Identify which cell holds the provided text, then report its [x, y] central coordinate. 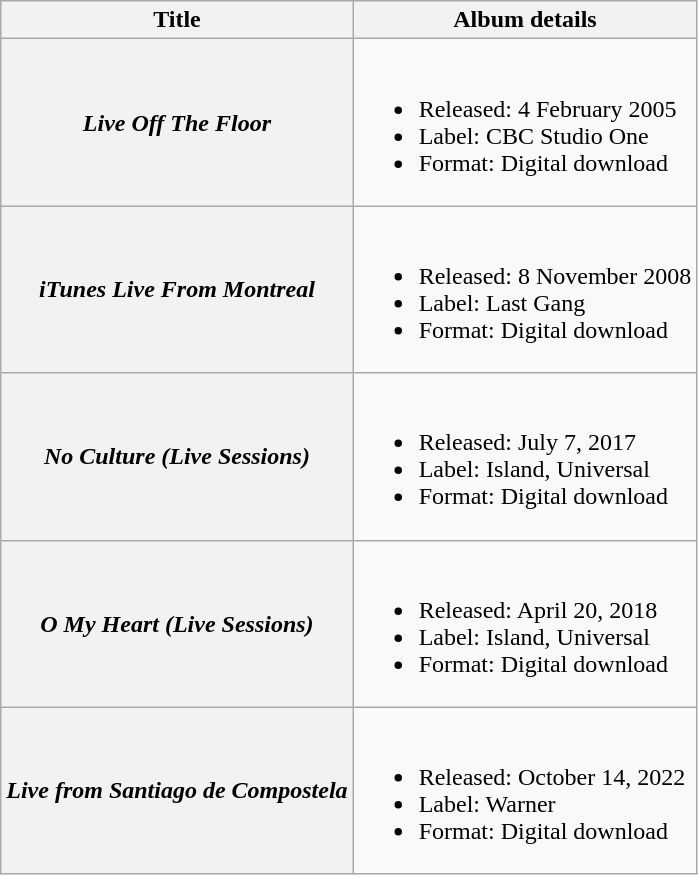
Live from Santiago de Compostela [177, 790]
Live Off The Floor [177, 122]
No Culture (Live Sessions) [177, 456]
iTunes Live From Montreal [177, 290]
Album details [525, 20]
Released: July 7, 2017Label: Island, UniversalFormat: Digital download [525, 456]
Released: 8 November 2008Label: Last GangFormat: Digital download [525, 290]
Title [177, 20]
Released: October 14, 2022Label: WarnerFormat: Digital download [525, 790]
Released: 4 February 2005Label: CBC Studio OneFormat: Digital download [525, 122]
Released: April 20, 2018Label: Island, UniversalFormat: Digital download [525, 624]
O My Heart (Live Sessions) [177, 624]
